Return [X, Y] of the center of cell containing provided text 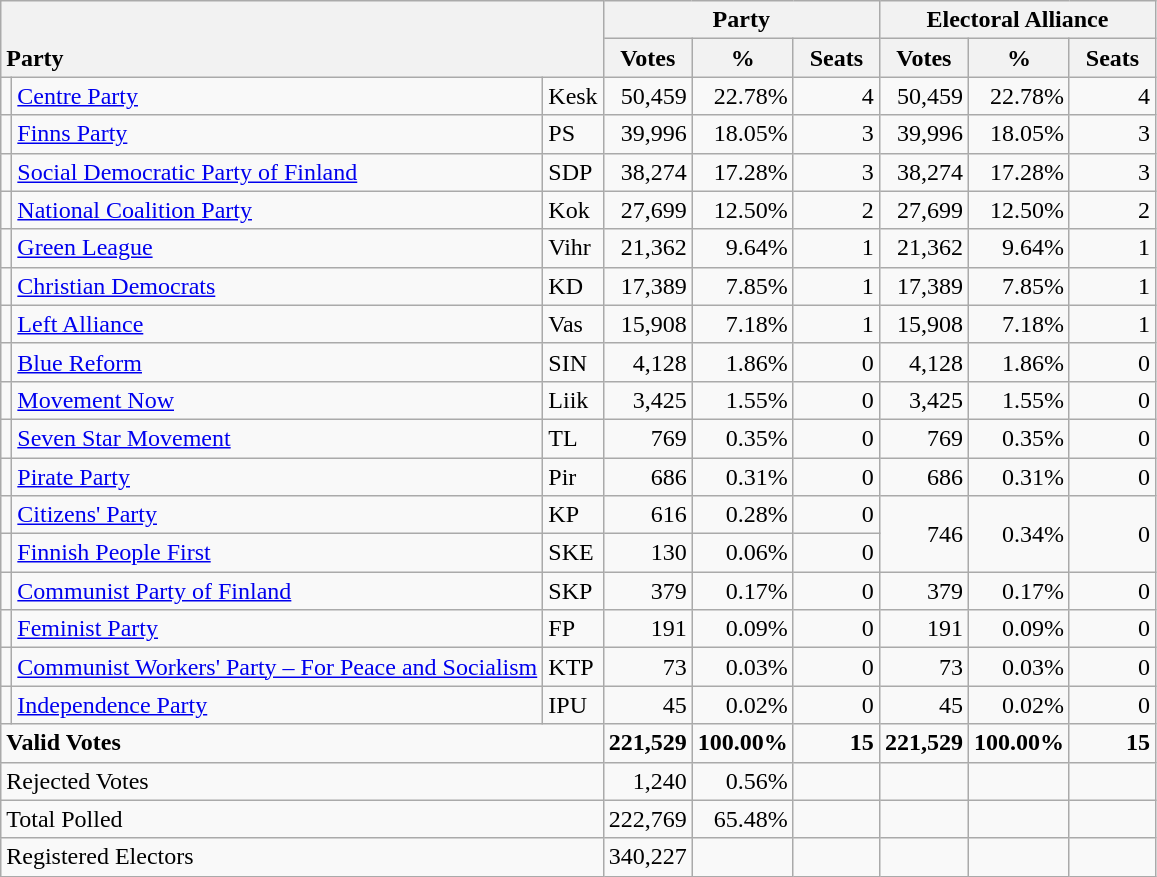
Liik [573, 400]
SKE [573, 553]
130 [648, 553]
Kok [573, 210]
Feminist Party [278, 629]
Communist Workers' Party – For Peace and Socialism [278, 667]
Movement Now [278, 400]
Vihr [573, 248]
Seven Star Movement [278, 438]
Kesk [573, 96]
Valid Votes [302, 743]
Vas [573, 324]
KP [573, 515]
Electoral Alliance [1017, 20]
Pirate Party [278, 477]
Independence Party [278, 705]
Pir [573, 477]
Social Democratic Party of Finland [278, 172]
FP [573, 629]
SKP [573, 591]
IPU [573, 705]
PS [573, 134]
KTP [573, 667]
Rejected Votes [302, 781]
0.56% [742, 781]
Centre Party [278, 96]
Green League [278, 248]
Left Alliance [278, 324]
Finns Party [278, 134]
0.28% [742, 515]
KD [573, 286]
1,240 [648, 781]
TL [573, 438]
SDP [573, 172]
0.06% [742, 553]
Communist Party of Finland [278, 591]
Citizens' Party [278, 515]
Christian Democrats [278, 286]
0.34% [1018, 534]
222,769 [648, 819]
616 [648, 515]
Total Polled [302, 819]
National Coalition Party [278, 210]
65.48% [742, 819]
Blue Reform [278, 362]
340,227 [648, 857]
Finnish People First [278, 553]
SIN [573, 362]
Registered Electors [302, 857]
746 [924, 534]
